For the text-containing cell, return its midpoint in (x, y) coordinate format. 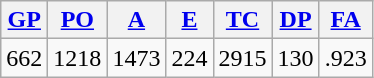
E (190, 20)
GP (24, 20)
1473 (136, 58)
FA (346, 20)
1218 (78, 58)
DP (296, 20)
224 (190, 58)
2915 (242, 58)
130 (296, 58)
PO (78, 20)
TC (242, 20)
.923 (346, 58)
A (136, 20)
662 (24, 58)
